Return [x, y] of the center of cell containing provided text 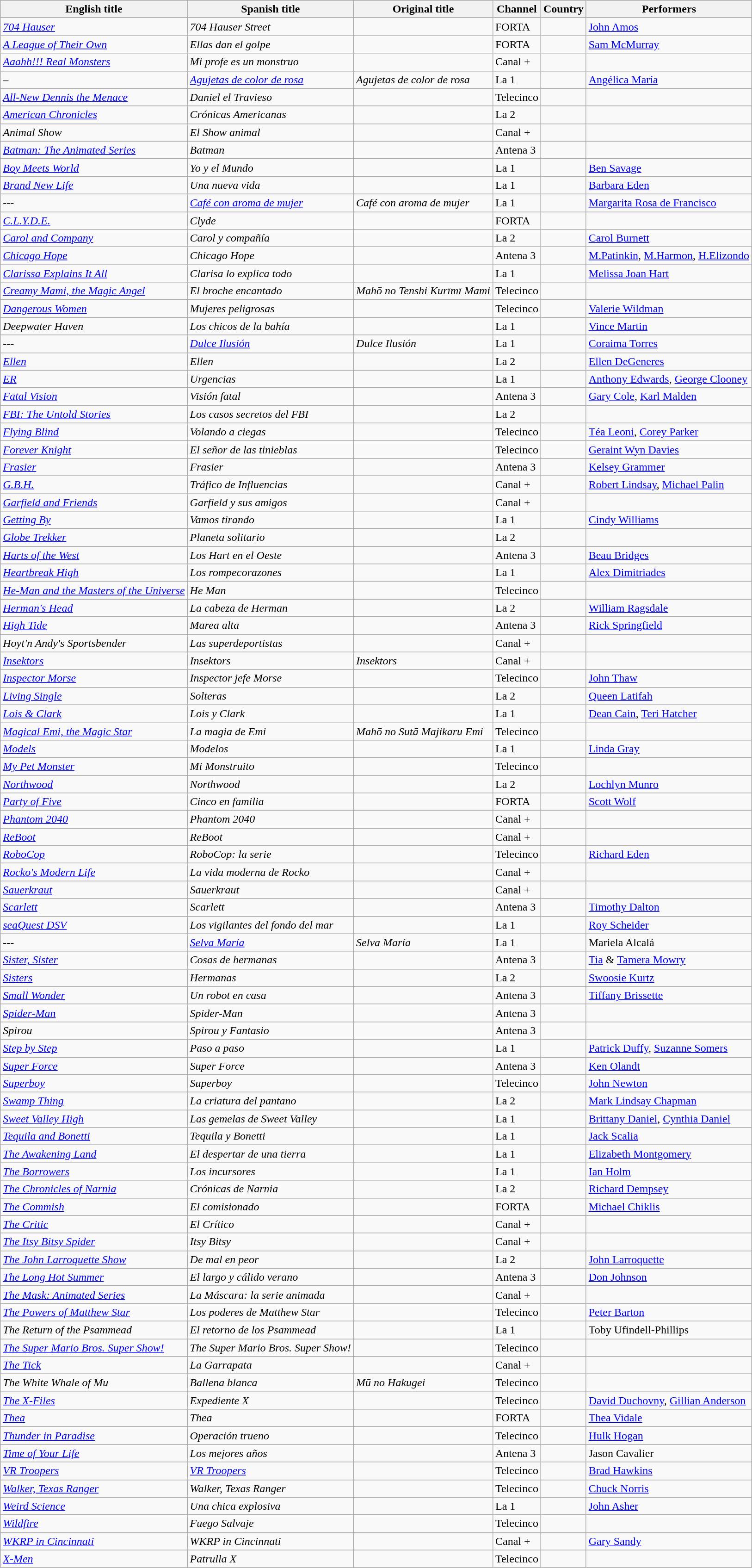
Sam McMurray [669, 44]
Mahō no Tenshi Kurīmī Mami [424, 291]
seaQuest DSV [94, 925]
Inspector Morse [94, 678]
Herman's Head [94, 608]
Scott Wolf [669, 802]
Sisters [94, 978]
Modelos [271, 749]
Weird Science [94, 1506]
RoboCop: la serie [271, 855]
La Máscara: la serie animada [271, 1295]
Gary Cole, Karl Malden [669, 397]
Batman [271, 150]
Daniel el Travieso [271, 97]
Yo y el Mundo [271, 167]
Ellen DeGeneres [669, 361]
Ian Holm [669, 1171]
704 Hauser Street [271, 27]
El largo y cálido verano [271, 1277]
American Chronicles [94, 115]
Carol Burnett [669, 238]
Tiffany Brissette [669, 995]
Los casos secretos del FBI [271, 414]
Crónicas de Narnia [271, 1189]
Carol and Company [94, 238]
Mahō no Sutā Majikaru Emi [424, 731]
John Asher [669, 1506]
Richard Eden [669, 855]
Expediente X [271, 1401]
Creamy Mami, the Magic Angel [94, 291]
The Tick [94, 1365]
Los poderes de Matthew Star [271, 1312]
Models [94, 749]
Patrick Duffy, Suzanne Somers [669, 1048]
Dangerous Women [94, 309]
Carol y compañía [271, 238]
David Duchovny, Gillian Anderson [669, 1401]
Clarissa Explains It All [94, 273]
English title [94, 9]
Ben Savage [669, 167]
John Larroquette [669, 1259]
Tequila y Bonetti [271, 1136]
Thunder in Paradise [94, 1436]
Spanish title [271, 9]
Mariela Alcalá [669, 942]
Hermanas [271, 978]
Tráfico de Influencias [271, 484]
Brad Hawkins [669, 1471]
The Borrowers [94, 1171]
Mū no Hakugei [424, 1383]
Marea alta [271, 626]
Tequila and Bonetti [94, 1136]
Country [563, 9]
Los rompecorazones [271, 573]
Visión fatal [271, 397]
John Thaw [669, 678]
The Itsy Bitsy Spider [94, 1242]
Thea Vidale [669, 1418]
Hoyt'n Andy's Sportsbender [94, 643]
– [94, 80]
Richard Dempsey [669, 1189]
All-New Dennis the Menace [94, 97]
Roy Scheider [669, 925]
Clyde [271, 221]
Lois y Clark [271, 713]
The X-Files [94, 1401]
Rocko's Modern Life [94, 872]
Globe Trekker [94, 538]
Tia & Tamera Mowry [669, 960]
Animal Show [94, 132]
Itsy Bitsy [271, 1242]
Hulk Hogan [669, 1436]
Kelsey Grammer [669, 467]
La criatura del pantano [271, 1101]
John Amos [669, 27]
Boy Meets World [94, 167]
The White Whale of Mu [94, 1383]
Margarita Rosa de Francisco [669, 203]
The Chronicles of Narnia [94, 1189]
Los vigilantes del fondo del mar [271, 925]
Spirou y Fantasio [271, 1030]
Planeta solitario [271, 538]
Forever Knight [94, 449]
Ken Olandt [669, 1066]
Ballena blanca [271, 1383]
RoboCop [94, 855]
Step by Step [94, 1048]
Timothy Dalton [669, 907]
Gary Sandy [669, 1541]
Garfield y sus amigos [271, 502]
A League of Their Own [94, 44]
Coraima Torres [669, 344]
Los chicos de la bahía [271, 326]
Cindy Williams [669, 520]
La vida moderna de Rocko [271, 872]
X-Men [94, 1559]
Brand New Life [94, 185]
FBI: The Untold Stories [94, 414]
El Crítico [271, 1224]
Las superdeportistas [271, 643]
The Critic [94, 1224]
Valerie Wildman [669, 309]
Angélica María [669, 80]
Queen Latifah [669, 696]
Spirou [94, 1030]
Alex Dimitriades [669, 573]
Urgencias [271, 379]
Cosas de hermanas [271, 960]
Téa Leoni, Corey Parker [669, 432]
Performers [669, 9]
Una nueva vida [271, 185]
Mark Lindsay Chapman [669, 1101]
The John Larroquette Show [94, 1259]
Batman: The Animated Series [94, 150]
Deepwater Haven [94, 326]
He-Man and the Masters of the Universe [94, 590]
ER [94, 379]
Volando a ciegas [271, 432]
704 Hauser [94, 27]
Vamos tirando [271, 520]
La Garrapata [271, 1365]
Anthony Edwards, George Clooney [669, 379]
Brittany Daniel, Cynthia Daniel [669, 1119]
Dean Cain, Teri Hatcher [669, 713]
Los Hart en el Oeste [271, 555]
My Pet Monster [94, 766]
Heartbreak High [94, 573]
Rick Springfield [669, 626]
Harts of the West [94, 555]
Small Wonder [94, 995]
The Awakening Land [94, 1154]
Magical Emi, the Magic Star [94, 731]
M.Patinkin, M.Harmon, H.Elizondo [669, 256]
De mal en peor [271, 1259]
El Show animal [271, 132]
Party of Five [94, 802]
Robert Lindsay, Michael Palin [669, 484]
La magia de Emi [271, 731]
El comisionado [271, 1207]
Las gemelas de Sweet Valley [271, 1119]
Swamp Thing [94, 1101]
Aaahh!!! Real Monsters [94, 62]
G.B.H. [94, 484]
Ellas dan el golpe [271, 44]
The Powers of Matthew Star [94, 1312]
Fatal Vision [94, 397]
He Man [271, 590]
Sweet Valley High [94, 1119]
Swoosie Kurtz [669, 978]
Original title [424, 9]
The Return of the Psammead [94, 1330]
Michael Chiklis [669, 1207]
Inspector jefe Morse [271, 678]
Wildfire [94, 1524]
High Tide [94, 626]
Barbara Eden [669, 185]
Peter Barton [669, 1312]
Jack Scalia [669, 1136]
The Commish [94, 1207]
Channel [517, 9]
Getting By [94, 520]
Toby Ufindell-Phillips [669, 1330]
Los incursores [271, 1171]
Cinco en familia [271, 802]
Mi profe es un monstruo [271, 62]
Don Johnson [669, 1277]
El despertar de una tierra [271, 1154]
Chuck Norris [669, 1488]
Una chica explosiva [271, 1506]
Geraint Wyn Davies [669, 449]
C.L.Y.D.E. [94, 221]
Mujeres peligrosas [271, 309]
Crónicas Americanas [271, 115]
Fuego Salvaje [271, 1524]
Patrulla X [271, 1559]
The Long Hot Summer [94, 1277]
Garfield and Friends [94, 502]
La cabeza de Herman [271, 608]
William Ragsdale [669, 608]
Solteras [271, 696]
Sister, Sister [94, 960]
Operación trueno [271, 1436]
Lois & Clark [94, 713]
Los mejores años [271, 1453]
Time of Your Life [94, 1453]
Living Single [94, 696]
Vince Martin [669, 326]
John Newton [669, 1084]
The Mask: Animated Series [94, 1295]
Paso a paso [271, 1048]
Elizabeth Montgomery [669, 1154]
Linda Gray [669, 749]
El broche encantado [271, 291]
Lochlyn Munro [669, 784]
Flying Blind [94, 432]
Jason Cavalier [669, 1453]
Mi Monstruito [271, 766]
Clarisa lo explica todo [271, 273]
Un robot en casa [271, 995]
El señor de las tinieblas [271, 449]
Beau Bridges [669, 555]
Melissa Joan Hart [669, 273]
El retorno de los Psammead [271, 1330]
